Find where the given text appears and provide that cell's center as (X, Y) coordinate. 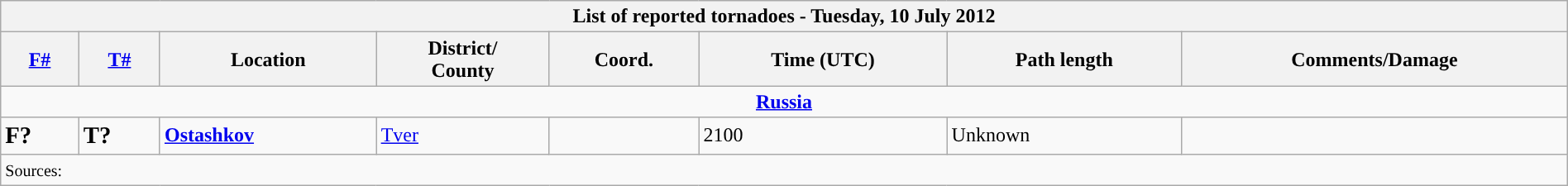
T? (119, 136)
Path length (1064, 60)
Sources: (784, 169)
List of reported tornadoes - Tuesday, 10 July 2012 (784, 17)
2100 (823, 136)
Coord. (624, 60)
Location (268, 60)
Comments/Damage (1374, 60)
District/County (463, 60)
T# (119, 60)
Unknown (1064, 136)
Russia (784, 102)
F? (40, 136)
Tver (463, 136)
F# (40, 60)
Ostashkov (268, 136)
Time (UTC) (823, 60)
